For the text-containing cell, return its midpoint in [X, Y] coordinate format. 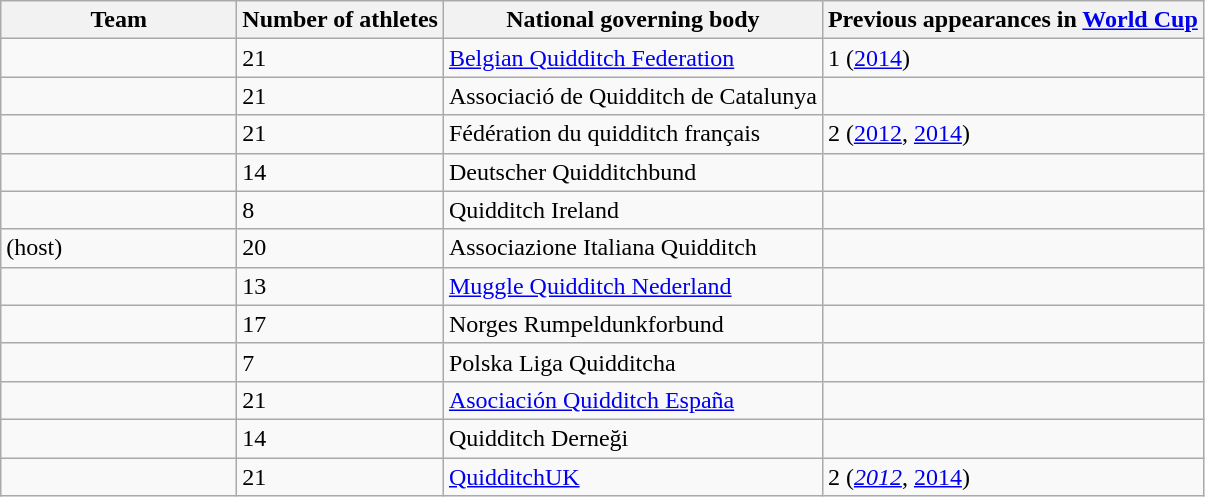
Norges Rumpeldunkforbund [632, 324]
13 [340, 286]
(host) [119, 248]
Quidditch Ireland [632, 210]
Quidditch Derneği [632, 438]
Team [119, 20]
Fédération du quidditch français [632, 134]
17 [340, 324]
Associació de Quidditch de Catalunya [632, 96]
Associazione Italiana Quidditch [632, 248]
Polska Liga Quidditcha [632, 362]
Asociación Quidditch España [632, 400]
7 [340, 362]
Number of athletes [340, 20]
Previous appearances in World Cup [1012, 20]
8 [340, 210]
National governing body [632, 20]
1 (2014) [1012, 58]
20 [340, 248]
QuidditchUK [632, 477]
Belgian Quidditch Federation [632, 58]
Muggle Quidditch Nederland [632, 286]
Deutscher Quidditchbund [632, 172]
